From the cell containing the given text, extract its center point as (X, Y) coordinate. 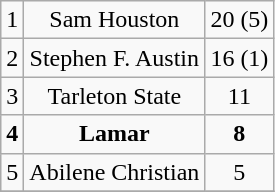
8 (240, 134)
11 (240, 96)
Sam Houston (114, 20)
20 (5) (240, 20)
16 (1) (240, 58)
2 (12, 58)
Stephen F. Austin (114, 58)
Abilene Christian (114, 172)
Lamar (114, 134)
Tarleton State (114, 96)
4 (12, 134)
1 (12, 20)
3 (12, 96)
